Identify which cell holds the provided text, then report its (X, Y) central coordinate. 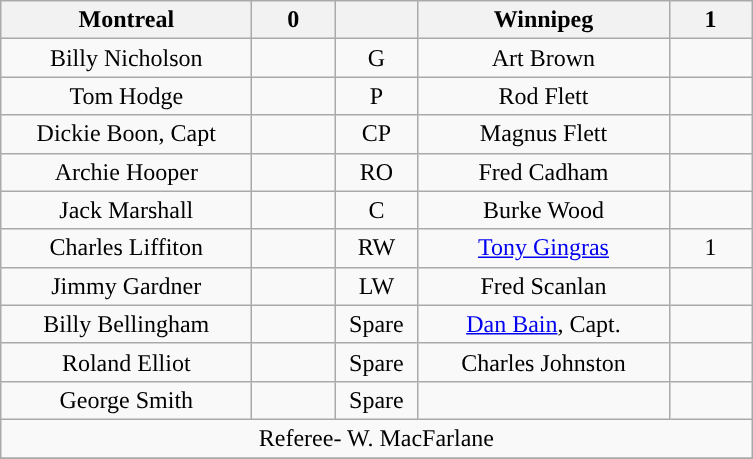
Rod Flett (544, 96)
0 (294, 20)
Charles Johnston (544, 362)
Roland Elliot (126, 362)
RO (376, 172)
Dickie Boon, Capt (126, 134)
Archie Hooper (126, 172)
P (376, 96)
Montreal (126, 20)
Jack Marshall (126, 210)
George Smith (126, 400)
Referee- W. MacFarlane (376, 438)
Fred Cadham (544, 172)
CP (376, 134)
RW (376, 248)
Burke Wood (544, 210)
Billy Nicholson (126, 58)
Fred Scanlan (544, 286)
Tony Gingras (544, 248)
Winnipeg (544, 20)
Tom Hodge (126, 96)
C (376, 210)
G (376, 58)
LW (376, 286)
Charles Liffiton (126, 248)
Jimmy Gardner (126, 286)
Billy Bellingham (126, 324)
Dan Bain, Capt. (544, 324)
Art Brown (544, 58)
Magnus Flett (544, 134)
